From the cell containing the given text, extract its center point as [x, y] coordinate. 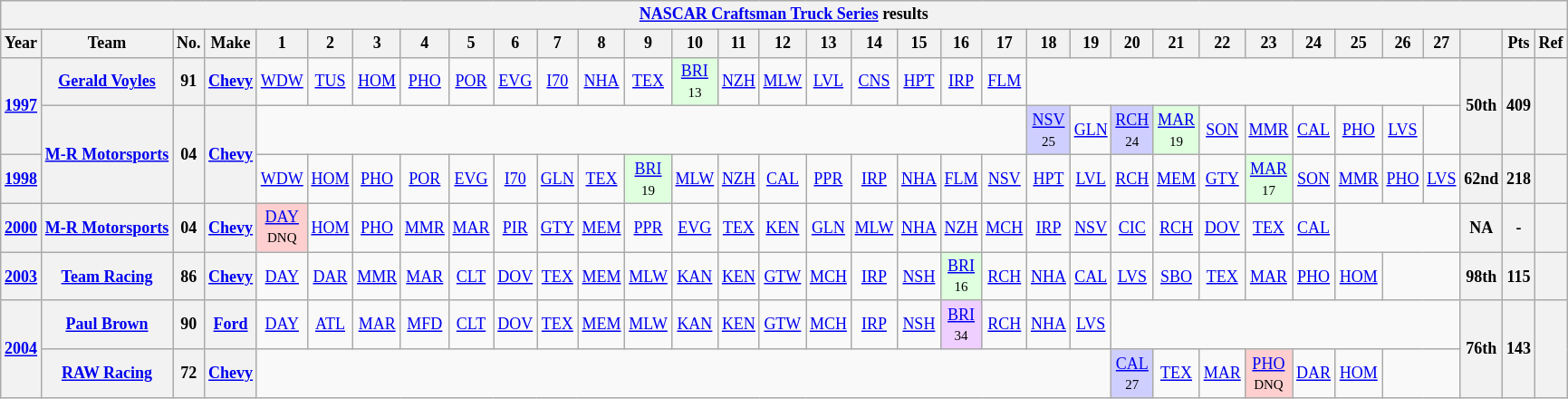
24 [1313, 44]
4 [424, 44]
Year [22, 44]
5 [471, 44]
Paul Brown [107, 325]
CNS [873, 82]
18 [1049, 44]
6 [515, 44]
SBO [1177, 277]
25 [1359, 44]
22 [1222, 44]
CAL27 [1132, 374]
Team [107, 44]
13 [829, 44]
RAW Racing [107, 374]
15 [919, 44]
Make [231, 44]
CIC [1132, 228]
NA [1482, 228]
Team Racing [107, 277]
2 [330, 44]
19 [1091, 44]
90 [188, 325]
MFD [424, 325]
20 [1132, 44]
MAR17 [1268, 179]
8 [601, 44]
115 [1519, 277]
2003 [22, 277]
62nd [1482, 179]
26 [1402, 44]
PHODNQ [1268, 374]
72 [188, 374]
RCH24 [1132, 131]
143 [1519, 348]
Ford [231, 325]
MAR19 [1177, 131]
16 [961, 44]
1997 [22, 105]
2004 [22, 348]
TUS [330, 82]
DAYDNQ [282, 228]
91 [188, 82]
Pts [1519, 44]
218 [1519, 179]
ATL [330, 325]
1 [282, 44]
BRI13 [694, 82]
21 [1177, 44]
BRI16 [961, 277]
23 [1268, 44]
50th [1482, 105]
98th [1482, 277]
10 [694, 44]
12 [783, 44]
17 [1005, 44]
BRI34 [961, 325]
NASCAR Craftsman Truck Series results [784, 15]
BRI19 [649, 179]
14 [873, 44]
409 [1519, 105]
3 [377, 44]
Gerald Voyles [107, 82]
76th [1482, 348]
7 [558, 44]
Ref [1551, 44]
2000 [22, 228]
27 [1442, 44]
11 [739, 44]
1998 [22, 179]
9 [649, 44]
PIR [515, 228]
No. [188, 44]
NSV25 [1049, 131]
- [1519, 228]
86 [188, 277]
